Output the (x, y) coordinate of the center of the cell containing the given text.  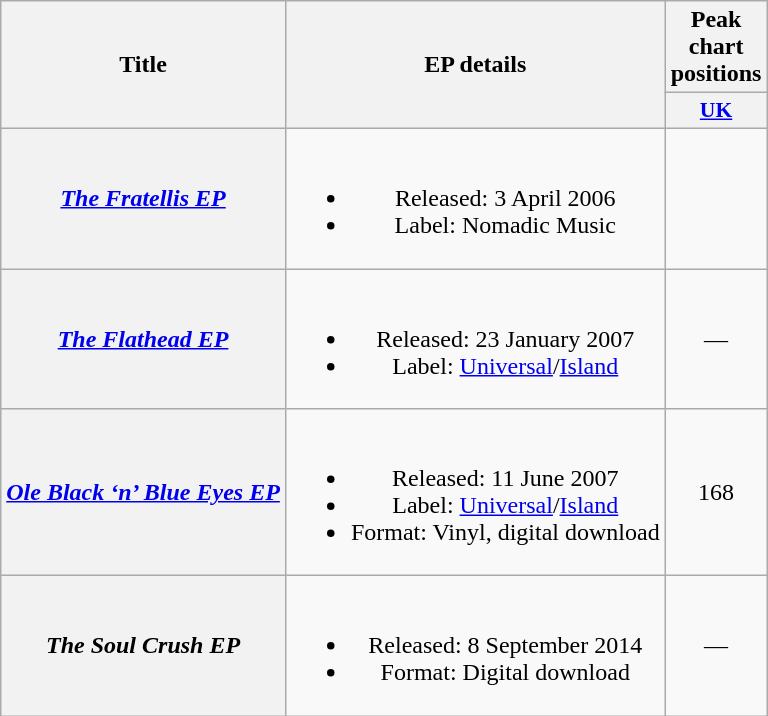
The Fratellis EP (144, 198)
The Flathead EP (144, 338)
UK (716, 111)
168 (716, 492)
The Soul Crush EP (144, 646)
Released: 23 January 2007Label: Universal/Island (475, 338)
Peak chart positions (716, 47)
Released: 3 April 2006Label: Nomadic Music (475, 198)
Released: 11 June 2007Label: Universal/IslandFormat: Vinyl, digital download (475, 492)
Title (144, 65)
Released: 8 September 2014Format: Digital download (475, 646)
EP details (475, 65)
Ole Black ‘n’ Blue Eyes EP (144, 492)
